Output the [X, Y] coordinate of the center of the cell containing the given text.  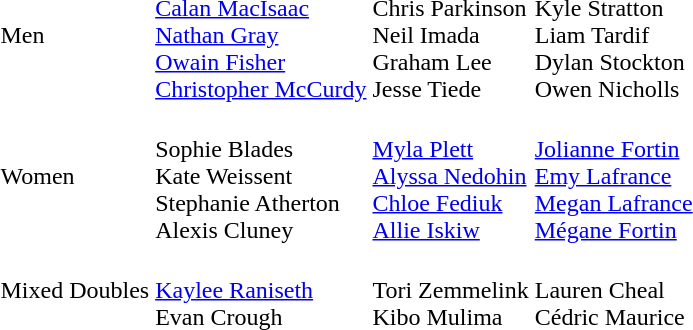
Sophie BladesKate WeissentStephanie AthertonAlexis Cluney [261, 176]
Myla PlettAlyssa NedohinChloe FediukAllie Iskiw [450, 176]
